Output the (X, Y) coordinate of the center of the cell containing the given text.  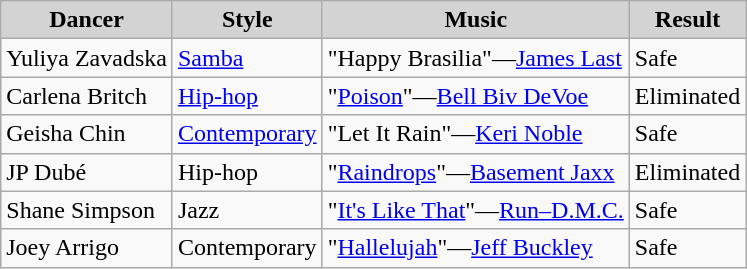
"Poison"—Bell Biv DeVoe (476, 96)
Result (687, 20)
"Hallelujah"—Jeff Buckley (476, 248)
Jazz (247, 210)
Samba (247, 58)
Yuliya Zavadska (87, 58)
"Raindrops"—Basement Jaxx (476, 172)
Joey Arrigo (87, 248)
Music (476, 20)
JP Dubé (87, 172)
"It's Like That"—Run–D.M.C. (476, 210)
Dancer (87, 20)
Shane Simpson (87, 210)
Carlena Britch (87, 96)
Geisha Chin (87, 134)
"Happy Brasilia"—James Last (476, 58)
Style (247, 20)
"Let It Rain"—Keri Noble (476, 134)
